Search for the cell housing the specified text and yield its [X, Y] center coordinate. 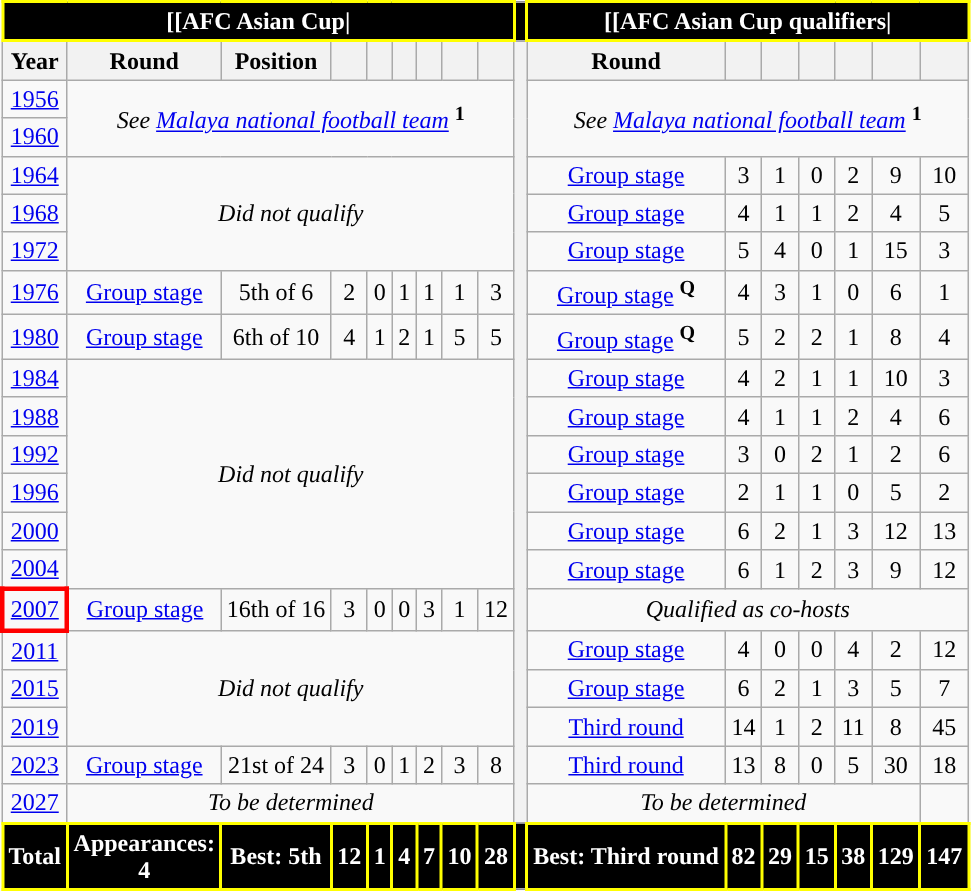
1968 [34, 213]
2023 [34, 765]
1972 [34, 251]
[[AFC Asian Cup| [258, 22]
1992 [34, 454]
1984 [34, 378]
Best: Third round [626, 856]
1956 [34, 99]
14 [744, 727]
2007 [34, 610]
147 [944, 856]
1988 [34, 416]
Qualified as co-hosts [748, 610]
1996 [34, 492]
16th of 16 [276, 610]
2004 [34, 570]
45 [944, 727]
[[AFC Asian Cup qualifiers| [748, 22]
1976 [34, 292]
Appearances:4 [144, 856]
Best: 5th [276, 856]
2027 [34, 804]
18 [944, 765]
28 [496, 856]
29 [780, 856]
1964 [34, 175]
6th of 10 [276, 338]
Year [34, 60]
129 [896, 856]
11 [854, 727]
1960 [34, 137]
38 [854, 856]
30 [896, 765]
2019 [34, 727]
Total [34, 856]
2011 [34, 650]
2000 [34, 531]
1980 [34, 338]
21st of 24 [276, 765]
82 [744, 856]
2015 [34, 689]
Position [276, 60]
5th of 6 [276, 292]
